For the text-containing cell, return its midpoint in [x, y] coordinate format. 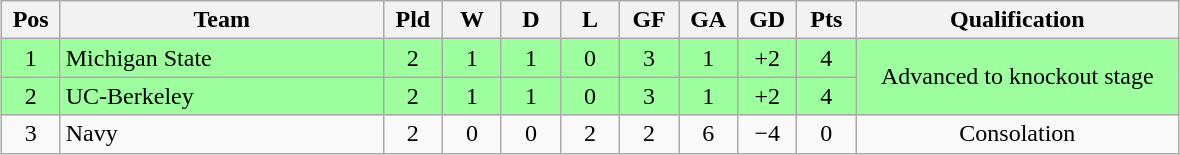
Advanced to knockout stage [1018, 77]
Michigan State [222, 58]
W [472, 20]
Pld [412, 20]
UC-Berkeley [222, 96]
GA [708, 20]
Qualification [1018, 20]
Consolation [1018, 134]
Pos [30, 20]
Team [222, 20]
Pts [826, 20]
L [590, 20]
Navy [222, 134]
GF [650, 20]
D [530, 20]
GD [768, 20]
6 [708, 134]
−4 [768, 134]
